Scan for the cell matching the given text and deliver its [X, Y] coordinate at center. 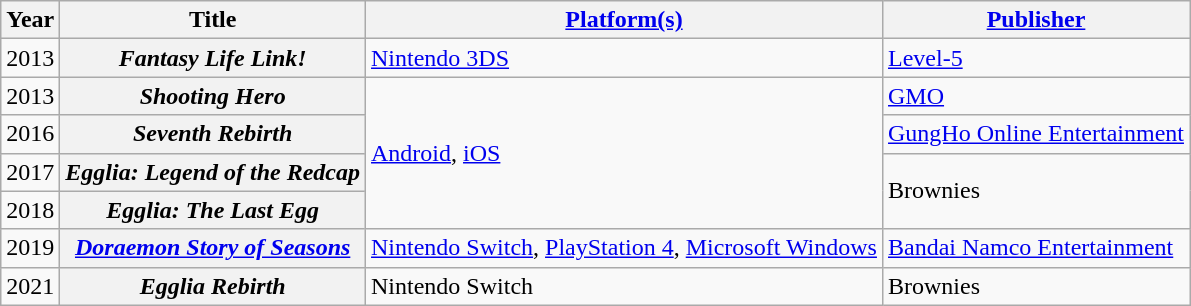
Doraemon Story of Seasons [213, 248]
Android, iOS [624, 153]
2019 [30, 248]
Egglia: The Last Egg [213, 210]
GungHo Online Entertainment [1036, 134]
Egglia Rebirth [213, 286]
Title [213, 20]
Year [30, 20]
2018 [30, 210]
2017 [30, 172]
Shooting Hero [213, 96]
Egglia: Legend of the Redcap [213, 172]
Publisher [1036, 20]
Nintendo 3DS [624, 58]
GMO [1036, 96]
Nintendo Switch, PlayStation 4, Microsoft Windows [624, 248]
Level-5 [1036, 58]
Nintendo Switch [624, 286]
2016 [30, 134]
Bandai Namco Entertainment [1036, 248]
2021 [30, 286]
Seventh Rebirth [213, 134]
Fantasy Life Link! [213, 58]
Platform(s) [624, 20]
